Provide the [X, Y] coordinate of the cell's center where the given text is located.  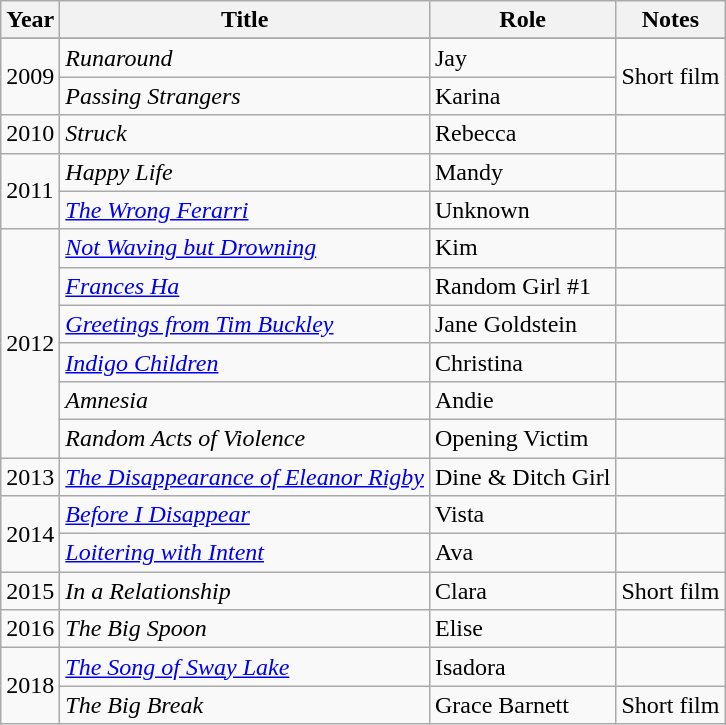
In a Relationship [245, 591]
Passing Strangers [245, 96]
Notes [670, 20]
Before I Disappear [245, 515]
Role [522, 20]
2009 [30, 77]
Indigo Children [245, 362]
Elise [522, 629]
Random Acts of Violence [245, 438]
Clara [522, 591]
2012 [30, 343]
2015 [30, 591]
Random Girl #1 [522, 286]
Dine & Ditch Girl [522, 477]
Vista [522, 515]
Struck [245, 134]
Greetings from Tim Buckley [245, 324]
Isadora [522, 667]
Grace Barnett [522, 705]
Andie [522, 400]
The Big Break [245, 705]
Year [30, 20]
Jane Goldstein [522, 324]
The Big Spoon [245, 629]
2013 [30, 477]
2018 [30, 686]
Loitering with Intent [245, 553]
The Disappearance of Eleanor Rigby [245, 477]
Not Waving but Drowning [245, 248]
Ava [522, 553]
Jay [522, 58]
The Wrong Ferarri [245, 210]
Rebecca [522, 134]
2011 [30, 191]
Title [245, 20]
Frances Ha [245, 286]
Christina [522, 362]
Kim [522, 248]
The Song of Sway Lake [245, 667]
Happy Life [245, 172]
2010 [30, 134]
2014 [30, 534]
Unknown [522, 210]
2016 [30, 629]
Mandy [522, 172]
Runaround [245, 58]
Opening Victim [522, 438]
Amnesia [245, 400]
Karina [522, 96]
